Output the [x, y] coordinate of the center of the cell containing the given text.  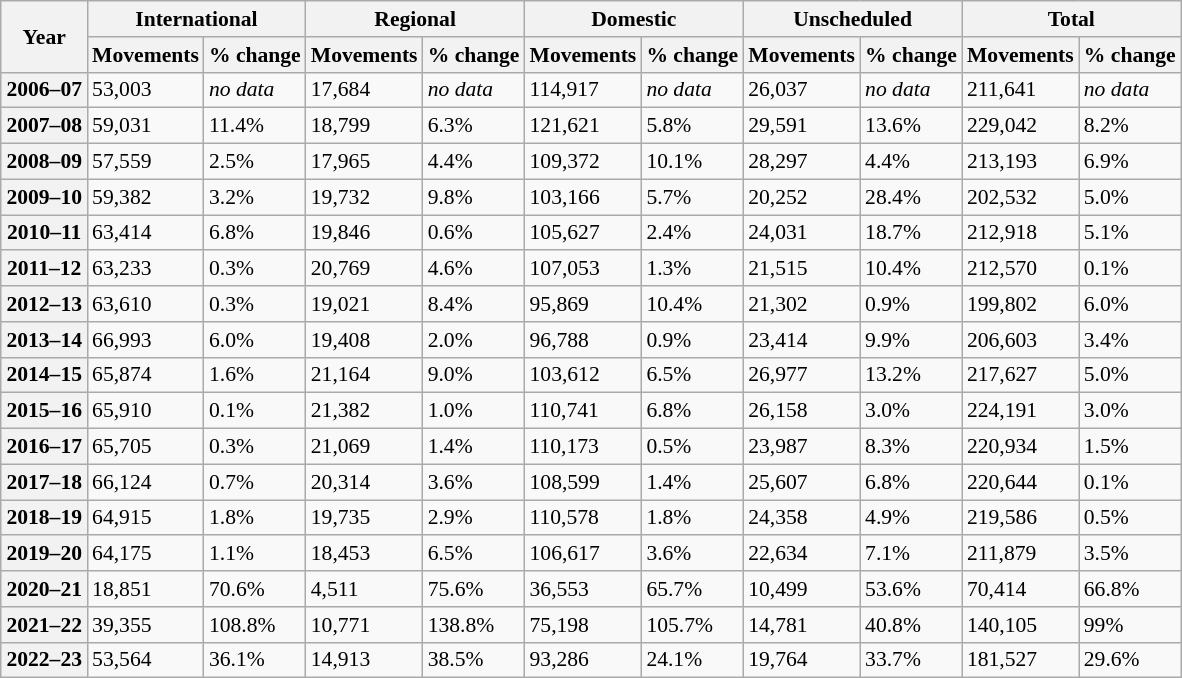
8.3% [911, 446]
110,578 [582, 518]
23,414 [802, 339]
65.7% [692, 589]
4.9% [911, 518]
1.0% [474, 411]
36,553 [582, 589]
10,499 [802, 589]
140,105 [1020, 624]
213,193 [1020, 161]
20,769 [364, 268]
2012–13 [44, 304]
7.1% [911, 553]
8.2% [1130, 126]
59,382 [146, 197]
36.1% [255, 660]
4.6% [474, 268]
17,965 [364, 161]
Regional [416, 19]
181,527 [1020, 660]
26,977 [802, 375]
13.2% [911, 375]
39,355 [146, 624]
24.1% [692, 660]
105.7% [692, 624]
70,414 [1020, 589]
2.0% [474, 339]
53.6% [911, 589]
International [196, 19]
18,851 [146, 589]
2020–21 [44, 589]
229,042 [1020, 126]
105,627 [582, 232]
2.9% [474, 518]
0.6% [474, 232]
9.8% [474, 197]
2007–08 [44, 126]
2.5% [255, 161]
21,164 [364, 375]
75.6% [474, 589]
96,788 [582, 339]
14,913 [364, 660]
21,302 [802, 304]
23,987 [802, 446]
66.8% [1130, 589]
57,559 [146, 161]
65,705 [146, 446]
Domestic [634, 19]
28.4% [911, 197]
2.4% [692, 232]
63,414 [146, 232]
53,003 [146, 90]
2006–07 [44, 90]
2009–10 [44, 197]
2016–17 [44, 446]
2021–22 [44, 624]
25,607 [802, 482]
2013–14 [44, 339]
40.8% [911, 624]
202,532 [1020, 197]
2018–19 [44, 518]
70.6% [255, 589]
2014–15 [44, 375]
29.6% [1130, 660]
199,802 [1020, 304]
59,031 [146, 126]
24,031 [802, 232]
64,915 [146, 518]
Total [1072, 19]
108,599 [582, 482]
20,314 [364, 482]
2010–11 [44, 232]
21,515 [802, 268]
1.1% [255, 553]
26,037 [802, 90]
2015–16 [44, 411]
66,993 [146, 339]
66,124 [146, 482]
53,564 [146, 660]
18.7% [911, 232]
110,173 [582, 446]
19,764 [802, 660]
103,612 [582, 375]
28,297 [802, 161]
8.4% [474, 304]
3.2% [255, 197]
18,453 [364, 553]
19,021 [364, 304]
1.3% [692, 268]
3.4% [1130, 339]
13.6% [911, 126]
6.3% [474, 126]
11.4% [255, 126]
3.5% [1130, 553]
2008–09 [44, 161]
110,741 [582, 411]
5.1% [1130, 232]
22,634 [802, 553]
4,511 [364, 589]
95,869 [582, 304]
65,874 [146, 375]
1.5% [1130, 446]
14,781 [802, 624]
10,771 [364, 624]
93,286 [582, 660]
64,175 [146, 553]
19,408 [364, 339]
17,684 [364, 90]
107,053 [582, 268]
19,735 [364, 518]
211,641 [1020, 90]
10.1% [692, 161]
206,603 [1020, 339]
9.9% [911, 339]
108.8% [255, 624]
65,910 [146, 411]
212,918 [1020, 232]
20,252 [802, 197]
1.6% [255, 375]
217,627 [1020, 375]
21,382 [364, 411]
75,198 [582, 624]
38.5% [474, 660]
33.7% [911, 660]
121,621 [582, 126]
Unscheduled [852, 19]
114,917 [582, 90]
106,617 [582, 553]
21,069 [364, 446]
0.7% [255, 482]
220,644 [1020, 482]
103,166 [582, 197]
212,570 [1020, 268]
2011–12 [44, 268]
19,846 [364, 232]
29,591 [802, 126]
18,799 [364, 126]
109,372 [582, 161]
219,586 [1020, 518]
63,233 [146, 268]
2022–23 [44, 660]
Year [44, 36]
2019–20 [44, 553]
99% [1130, 624]
63,610 [146, 304]
26,158 [802, 411]
24,358 [802, 518]
211,879 [1020, 553]
5.8% [692, 126]
2017–18 [44, 482]
220,934 [1020, 446]
5.7% [692, 197]
138.8% [474, 624]
224,191 [1020, 411]
9.0% [474, 375]
19,732 [364, 197]
6.9% [1130, 161]
